Find where the given text appears and provide that cell's center as [X, Y] coordinate. 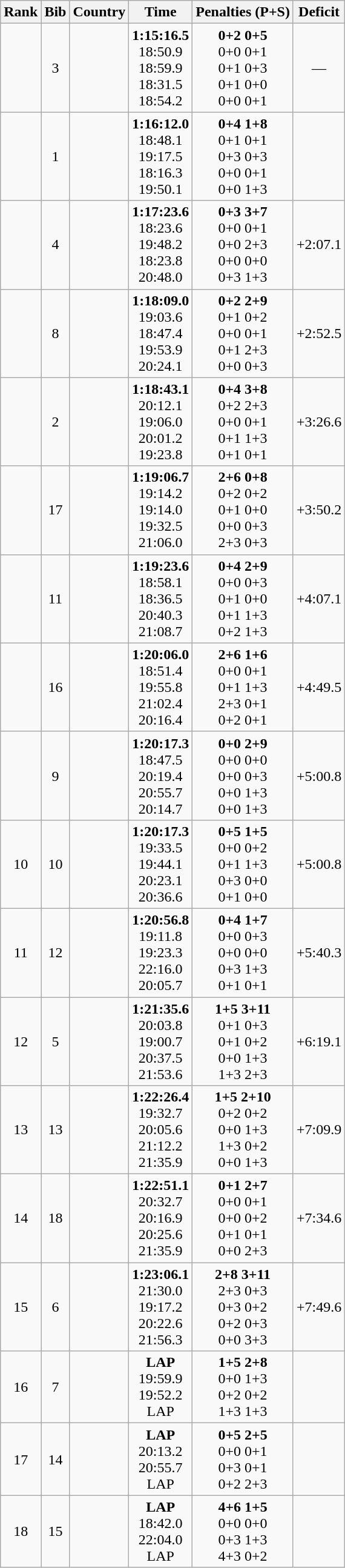
+2:07.1 [318, 245]
6 [56, 1307]
1:22:51.120:32.720:16.920:25.621:35.9 [161, 1218]
1:20:56.819:11.819:23.322:16.020:05.7 [161, 952]
+4:07.1 [318, 599]
0+4 1+70+0 0+30+0 0+00+3 1+30+1 0+1 [243, 952]
1:20:06.018:51.419:55.821:02.420:16.4 [161, 687]
0+5 2+50+0 0+10+3 0+10+2 2+3 [243, 1459]
+4:49.5 [318, 687]
Bib [56, 12]
+7:49.6 [318, 1307]
+3:50.2 [318, 510]
Penalties (P+S) [243, 12]
LAP18:42.022:04.0LAP [161, 1532]
1:22:26.419:32.720:05.621:12.221:35.9 [161, 1130]
1:19:23.618:58.118:36.520:40.321:08.7 [161, 599]
— [318, 68]
+5:40.3 [318, 952]
2 [56, 422]
0+1 2+70+0 0+10+0 0+20+1 0+10+0 2+3 [243, 1218]
7 [56, 1387]
+7:09.9 [318, 1130]
2+6 1+60+0 0+10+1 1+32+3 0+10+2 0+1 [243, 687]
9 [56, 776]
+7:34.6 [318, 1218]
1+5 3+110+1 0+30+1 0+20+0 1+31+3 2+3 [243, 1041]
0+4 1+80+1 0+10+3 0+30+0 0+10+0 1+3 [243, 156]
0+4 2+90+0 0+30+1 0+00+1 1+30+2 1+3 [243, 599]
Rank [21, 12]
5 [56, 1041]
1:15:16.518:50.918:59.918:31.518:54.2 [161, 68]
Time [161, 12]
1:17:23.618:23.619:48.218:23.820:48.0 [161, 245]
1:18:43.120:12.119:06.020:01.219:23.8 [161, 422]
LAP19:59.919:52.2LAP [161, 1387]
LAP20:13.220:55.7LAP [161, 1459]
1 [56, 156]
0+5 1+50+0 0+20+1 1+30+3 0+00+1 0+0 [243, 864]
1:18:09.019:03.618:47.419:53.920:24.1 [161, 333]
3 [56, 68]
1:23:06.121:30.019:17.220:22.621:56.3 [161, 1307]
1:19:06.719:14.219:14.019:32.521:06.0 [161, 510]
4+6 1+50+0 0+00+3 1+34+3 0+2 [243, 1532]
+6:19.1 [318, 1041]
1:16:12.018:48.119:17.518:16.319:50.1 [161, 156]
+2:52.5 [318, 333]
1+5 2+80+0 1+30+2 0+21+3 1+3 [243, 1387]
0+3 3+70+0 0+10+0 2+30+0 0+00+3 1+3 [243, 245]
1+5 2+100+2 0+20+0 1+31+3 0+20+0 1+3 [243, 1130]
+3:26.6 [318, 422]
Deficit [318, 12]
0+4 3+80+2 2+30+0 0+10+1 1+30+1 0+1 [243, 422]
2+8 3+112+3 0+30+3 0+20+2 0+30+0 3+3 [243, 1307]
1:20:17.318:47.520:19.420:55.720:14.7 [161, 776]
2+6 0+80+2 0+20+1 0+00+0 0+32+3 0+3 [243, 510]
1:21:35.620:03.819:00.720:37.521:53.6 [161, 1041]
0+2 0+50+0 0+10+1 0+30+1 0+00+0 0+1 [243, 68]
0+2 2+90+1 0+20+0 0+10+1 2+30+0 0+3 [243, 333]
4 [56, 245]
8 [56, 333]
Country [99, 12]
0+0 2+90+0 0+00+0 0+30+0 1+30+0 1+3 [243, 776]
1:20:17.319:33.519:44.120:23.120:36.6 [161, 864]
